Provide the (x, y) coordinate of the cell's center where the given text is located.  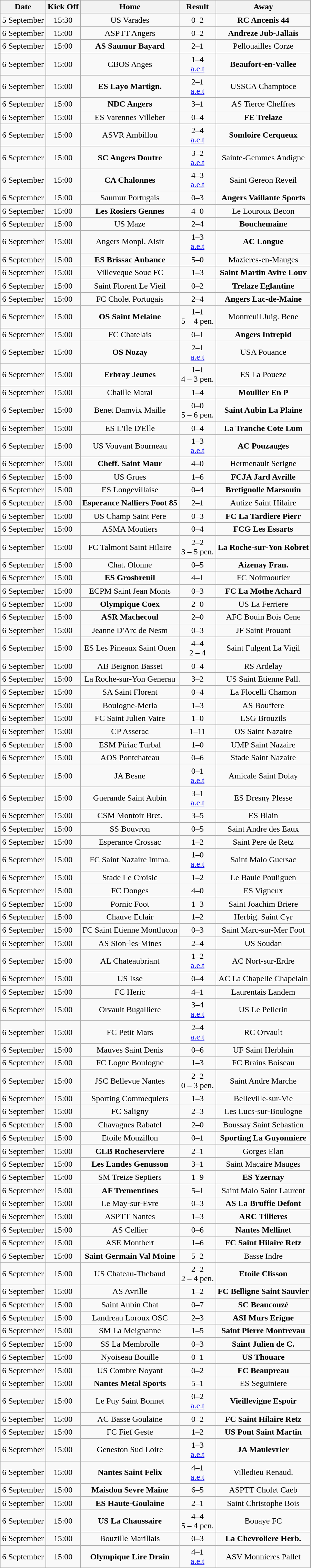
Bouchemaine (263, 224)
Boussay Saint Sebastien (263, 1125)
Somloire Cerqueux (263, 135)
AC Pouzauges (263, 445)
AB Beignon Basset (130, 666)
ES Grosbreuil (130, 578)
Andreze Jub-Jallais (263, 33)
Le Puy Saint Bonnet (130, 1401)
ES Vigneux (263, 891)
Date (23, 7)
Villedieu Renaud. (263, 1472)
1–9 (198, 1177)
Etoile Clisson (263, 1274)
FC Cholet Portugais (130, 299)
ASR Machecoul (130, 617)
FC La Mothe Achard (263, 591)
ESM Piriac Turbal (130, 745)
SC Beaucouzé (263, 1305)
FC Logne Boulogne (130, 1063)
Laurentais Landem (263, 992)
ES Dresny Plesse (263, 798)
0–1 a.e.t (198, 776)
US La Ferriere (263, 604)
La Roche-sur-Yon Robret (263, 547)
Saint Julien de C. (263, 1344)
Gorges Elan (263, 1151)
FC Belligne Saint Sauvier (263, 1291)
UMP Saint Nazaire (263, 745)
3–2 a.e.t (198, 157)
Guerande Saint Aubin (130, 798)
Boulogne-Merla (130, 705)
CLB Rocheserviere (130, 1151)
FC Saint Julien Vaire (130, 718)
Home (130, 7)
La Tranche Cote Lum (263, 428)
Chavagnes Rabatel (130, 1125)
0–7 (198, 1305)
Moullier En P (263, 392)
1–11 (198, 732)
Angers Intrepid (263, 334)
Belleville-sur-Vie (263, 1098)
US La Chaussaire (130, 1521)
Le Baule Pouliguen (263, 877)
Saint Christophe Bois (263, 1503)
FC Chatelais (130, 334)
La Roche-sur-Yon Generau (130, 679)
US Saint Etienne Pall. (263, 679)
FC Saint Etienne Montlucon (130, 930)
3–5 (198, 816)
FC Beaupreau (263, 1370)
ES Yzernay (263, 1177)
Geneston Sud Loire (130, 1450)
ES Varennes Villeber (130, 117)
4–4 2 – 4 (198, 648)
Autize Saint Hilaire (263, 503)
Saint Aubin Chat (130, 1305)
Away (263, 7)
ASI Murs Erigne (263, 1318)
ES Haute-Goulaine (130, 1503)
1–4 (198, 392)
1–1 5 – 4 pen. (198, 316)
US Combre Noyant (130, 1370)
JSC Bellevue Nantes (130, 1080)
ES Longevillaise (130, 490)
SM La Meignanne (130, 1331)
FC Noirmoutier (263, 578)
6–5 (198, 1490)
Pellouailles Corze (263, 46)
AS Bouffere (263, 705)
Saint Germain Val Moine (130, 1256)
AFC Bouin Bois Cene (263, 617)
Stade Le Croisic (130, 877)
Bouaye FC (263, 1521)
Kick Off (63, 7)
Saint Martin Avire Louv (263, 273)
Landreau Loroux OSC (130, 1318)
ES La Poueze (263, 374)
15:30 (63, 20)
ES L'Ile D'Elle (130, 428)
FC Petit Mars (130, 1032)
1–5 (198, 1331)
CP Asserac (130, 732)
Nyoiseau Bouille (130, 1357)
3–1 a.e.t (198, 798)
Le Louroux Becon (263, 211)
Nantes Saint Felix (130, 1472)
AS Sion-les-Mines (130, 943)
RC Orvault (263, 1032)
Amicale Saint Dolay (263, 776)
Olympique Coex (130, 604)
Sporting Commequiers (130, 1098)
RC Ancenis 44 (263, 20)
1–2 a.e.t (198, 961)
Orvault Bugalliere (130, 1009)
USA Pouance (263, 352)
Herbig. Saint Cyr (263, 917)
Stade Saint Nazaire (263, 758)
Esperance Crossac (130, 842)
La Flocelli Chamon (263, 692)
Saint Andre des Eaux (263, 829)
FC La Tardiere Pierr (263, 516)
Les Landes Genusson (130, 1164)
OS Saint Nazaire (263, 732)
US Maze (130, 224)
Chat. Olonne (130, 565)
Saint Marc-sur-Mer Foot (263, 930)
FCG Les Essarts (263, 529)
JA Besne (130, 776)
Bouzille Marillais (130, 1539)
Saumur Portugais (130, 198)
US Champ Saint Pere (130, 516)
USSCA Champtoce (263, 86)
Villeveque Souc FC (130, 273)
Benet Damvix Maille (130, 410)
Result (198, 7)
Nantes Metal Sports (130, 1383)
ASPTT Cholet Caeb (263, 1490)
FC Saint Nazaire Imma. (130, 860)
Chaille Marai (130, 392)
RS Ardelay (263, 666)
3–4 a.e.t (198, 1009)
Sporting La Guyonniere (263, 1138)
Etoile Mouzillon (130, 1138)
Aizenay Fran. (263, 565)
Saint Fulgent La Vigil (263, 648)
AC La Chapelle Chapelain (263, 979)
US Chateau-Thebaud (130, 1274)
ARC Tillieres (263, 1217)
AS Saumur Bayard (130, 46)
ASPTT Nantes (130, 1217)
CA Chalonnes (130, 180)
JF Saint Prouant (263, 630)
ASVR Ambillou (130, 135)
Pornic Foot (130, 904)
US Pont Saint Martin (263, 1432)
US Varades (130, 20)
Saint Gereon Reveil (263, 180)
1–4 a.e.t (198, 64)
US Isse (130, 979)
ASE Montbert (130, 1243)
US Thouare (263, 1357)
2–2 0 – 3 pen. (198, 1080)
AS Cellier (130, 1230)
ES Blain (263, 816)
CBOS Anges (130, 64)
Saint Florent Le Vieil (130, 286)
Hermenault Serigne (263, 463)
5 September (23, 20)
Chauve Eclair (130, 917)
Les Rosiers Gennes (130, 211)
US Grues (130, 477)
Saint Joachim Briere (263, 904)
ES Brissac Aubance (130, 260)
AC Basse Goulaine (130, 1419)
AC Nort-sur-Erdre (263, 961)
Sainte-Gemmes Andigne (263, 157)
Cheff. Saint Maur (130, 463)
2–2 3 – 5 pen. (198, 547)
US Vouvant Bourneau (130, 445)
Vieillevigne Espoir (263, 1401)
OS Saint Melaine (130, 316)
SC Angers Doutre (130, 157)
Erbray Jeunes (130, 374)
FC Brains Boiseau (263, 1063)
ASPTT Angers (130, 33)
La Chevroliere Herb. (263, 1539)
Angers Vaillante Sports (263, 198)
Saint Macaire Mauges (263, 1164)
4–3 a.e.t (198, 180)
Les Lucs-sur-Boulogne (263, 1112)
Basse Indre (263, 1256)
3–2 (198, 679)
SS La Membrolle (130, 1344)
Beaufort-en-Vallee (263, 64)
AC Longue (263, 242)
Jeanne D'Arc de Nesm (130, 630)
Angers Lac-de-Maine (263, 299)
Angers Monpl. Aisir (130, 242)
Mazieres-en-Mauges (263, 260)
AL Chateaubriant (130, 961)
1–0 a.e.t (198, 860)
Esperance Nalliers Foot 85 (130, 503)
Nantes Mellinet (263, 1230)
AOS Pontchateau (130, 758)
Trelaze Eglantine (263, 286)
OS Nozay (130, 352)
SS Bouvron (130, 829)
ES Seguiniere (263, 1383)
NDC Angers (130, 104)
ES Layo Martign. (130, 86)
FC Fief Geste (130, 1432)
UF Saint Herblain (263, 1050)
AS La Bruffie Defont (263, 1204)
CSM Montoir Bret. (130, 816)
FE Trelaze (263, 117)
FC Talmont Saint Hilaire (130, 547)
Bretignolle Marsouin (263, 490)
FC Donges (130, 891)
Mauves Saint Denis (130, 1050)
ECPM Saint Jean Monts (130, 591)
US Le Pellerin (263, 1009)
JA Maulevrier (263, 1450)
US Soudan (263, 943)
AF Trementines (130, 1190)
ES Les Pineaux Saint Ouen (130, 648)
0–2 a.e.t (198, 1401)
5–2 (198, 1256)
Montreuil Juig. Bene (263, 316)
SM Treize Septiers (130, 1177)
LSG Brouzils (263, 718)
5–0 (198, 260)
Maisdon Sevre Maine (130, 1490)
Saint Pierre Montrevau (263, 1331)
Saint Andre Marche (263, 1080)
AS Avrille (130, 1291)
4–4 5 – 4 pen. (198, 1521)
0–0 5 – 6 pen. (198, 410)
ASV Monnieres Pallet (263, 1556)
Le May-sur-Evre (130, 1204)
Saint Pere de Retz (263, 842)
Saint Malo Guersac (263, 860)
2–2 2 – 4 pen. (198, 1274)
FC Saligny (130, 1112)
FCJA Jard Avrille (263, 477)
Olympique Lire Drain (130, 1556)
Saint Aubin La Plaine (263, 410)
Saint Malo Saint Laurent (263, 1190)
AS Tierce Cheffres (263, 104)
1–1 4 – 3 pen. (198, 374)
FC Heric (130, 992)
ASMA Moutiers (130, 529)
SA Saint Florent (130, 692)
